Search for the cell housing the specified text and yield its [X, Y] center coordinate. 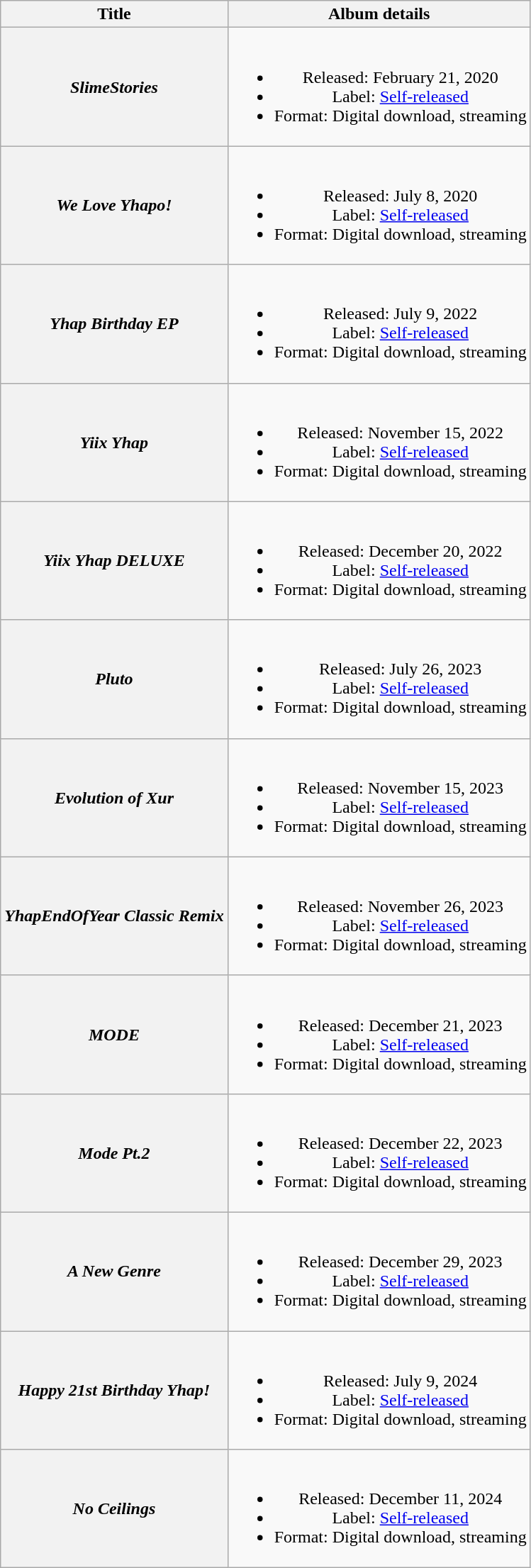
Released: December 11, 2024Label: Self-releasedFormat: Digital download, streaming [379, 1509]
Released: December 22, 2023Label: Self-releasedFormat: Digital download, streaming [379, 1153]
Pluto [114, 679]
Released: December 21, 2023Label: Self-releasedFormat: Digital download, streaming [379, 1034]
Evolution of Xur [114, 797]
Mode Pt.2 [114, 1153]
Released: July 26, 2023Label: Self-releasedFormat: Digital download, streaming [379, 679]
Released: December 29, 2023Label: Self-releasedFormat: Digital download, streaming [379, 1271]
Released: February 21, 2020Label: Self-releasedFormat: Digital download, streaming [379, 87]
A New Genre [114, 1271]
No Ceilings [114, 1509]
Yhap Birthday EP [114, 323]
Released: July 8, 2020Label: Self-releasedFormat: Digital download, streaming [379, 206]
Yiix Yhap [114, 443]
Released: July 9, 2022Label: Self-releasedFormat: Digital download, streaming [379, 323]
SlimeStories [114, 87]
Released: July 9, 2024Label: Self-releasedFormat: Digital download, streaming [379, 1390]
We Love Yhapo! [114, 206]
Released: November 15, 2022Label: Self-releasedFormat: Digital download, streaming [379, 443]
YhapEndOfYear Classic Remix [114, 916]
Happy 21st Birthday Yhap! [114, 1390]
Yiix Yhap DELUXE [114, 560]
Title [114, 14]
Released: December 20, 2022Label: Self-releasedFormat: Digital download, streaming [379, 560]
MODE [114, 1034]
Album details [379, 14]
Released: November 26, 2023Label: Self-releasedFormat: Digital download, streaming [379, 916]
Released: November 15, 2023Label: Self-releasedFormat: Digital download, streaming [379, 797]
